Scan for the cell matching the given text and deliver its (X, Y) coordinate at center. 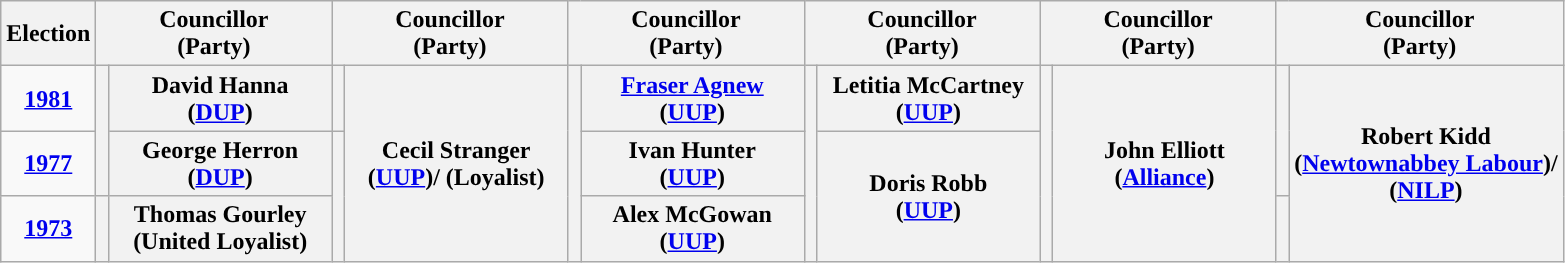
Fraser Agnew (UUP) (692, 98)
Thomas Gourley (United Loyalist) (220, 228)
1977 (48, 164)
George Herron (DUP) (220, 164)
Letitia McCartney (UUP) (929, 98)
Election (48, 34)
Alex McGowan (UUP) (692, 228)
John Elliott (Alliance) (1165, 164)
1973 (48, 228)
1981 (48, 98)
Robert Kidd (Newtownabbey Labour)/ (NILP) (1426, 164)
Doris Robb (UUP) (929, 196)
Cecil Stranger (UUP)/ (Loyalist) (456, 164)
Ivan Hunter (UUP) (692, 164)
David Hanna (DUP) (220, 98)
